Provide the (x, y) coordinate of the cell's center where the given text is located.  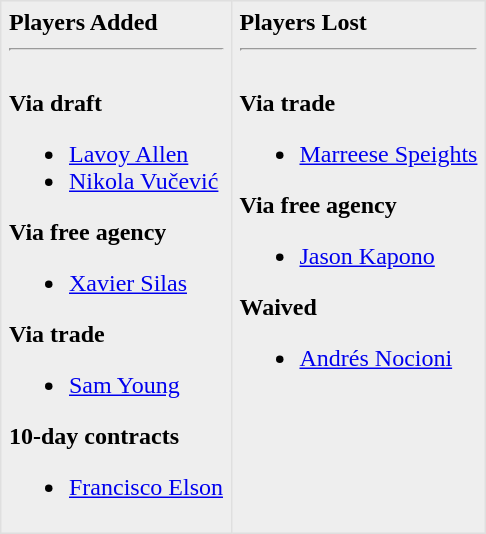
Players Lost Via tradeMarreese SpeightsVia free agencyJason KaponoWaivedAndrés Nocioni (358, 267)
Players Added Via draftLavoy AllenNikola VučevićVia free agencyXavier SilasVia tradeSam Young10-day contractsFrancisco Elson (116, 267)
